Locate the cell with the specified text and output its [x, y] center coordinate. 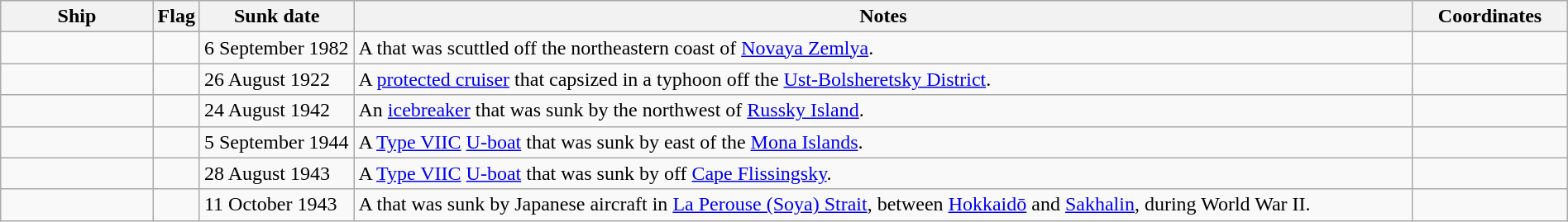
28 August 1943 [276, 173]
Sunk date [276, 17]
An icebreaker that was sunk by the northwest of Russky Island. [883, 111]
A that was scuttled off the northeastern coast of Novaya Zemlya. [883, 48]
Flag [176, 17]
11 October 1943 [276, 205]
A that was sunk by Japanese aircraft in La Perouse (Soya) Strait, between Hokkaidō and Sakhalin, during World War II. [883, 205]
Coordinates [1490, 17]
24 August 1942 [276, 111]
A Type VIIC U-boat that was sunk by off Cape Flissingsky. [883, 173]
6 September 1982 [276, 48]
26 August 1922 [276, 79]
5 September 1944 [276, 142]
Ship [77, 17]
Notes [883, 17]
A protected cruiser that capsized in a typhoon off the Ust-Bolsheretsky District. [883, 79]
A Type VIIC U-boat that was sunk by east of the Mona Islands. [883, 142]
